Extract the [X, Y] coordinate from the center of the cell holding the provided text.  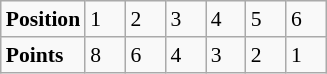
Position [43, 19]
5 [266, 19]
8 [105, 55]
Points [43, 55]
